For the text-containing cell, return its midpoint in (X, Y) coordinate format. 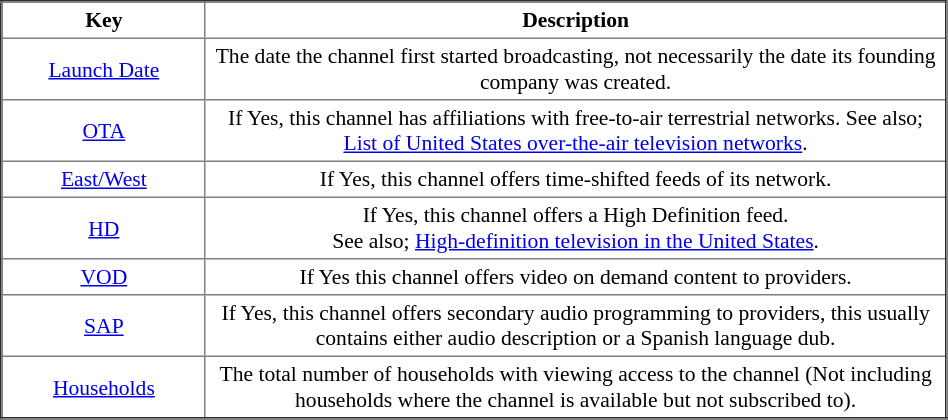
Households (104, 387)
Description (576, 20)
If Yes, this channel offers a High Definition feed.See also; High-definition television in the United States. (576, 228)
If Yes, this channel offers secondary audio programming to providers, this usually contains either audio description or a Spanish language dub. (576, 326)
VOD (104, 277)
If Yes this channel offers video on demand content to providers. (576, 277)
The total number of households with viewing access to the channel (Not including households where the channel is available but not subscribed to). (576, 387)
OTA (104, 131)
HD (104, 228)
If Yes, this channel has affiliations with free-to-air terrestrial networks. See also; List of United States over-the-air television networks. (576, 131)
Key (104, 20)
Launch Date (104, 69)
SAP (104, 326)
The date the channel first started broadcasting, not necessarily the date its founding company was created. (576, 69)
If Yes, this channel offers time-shifted feeds of its network. (576, 179)
East/West (104, 179)
